Capture the cell that displays the provided text and extract its [X, Y] central coordinate. 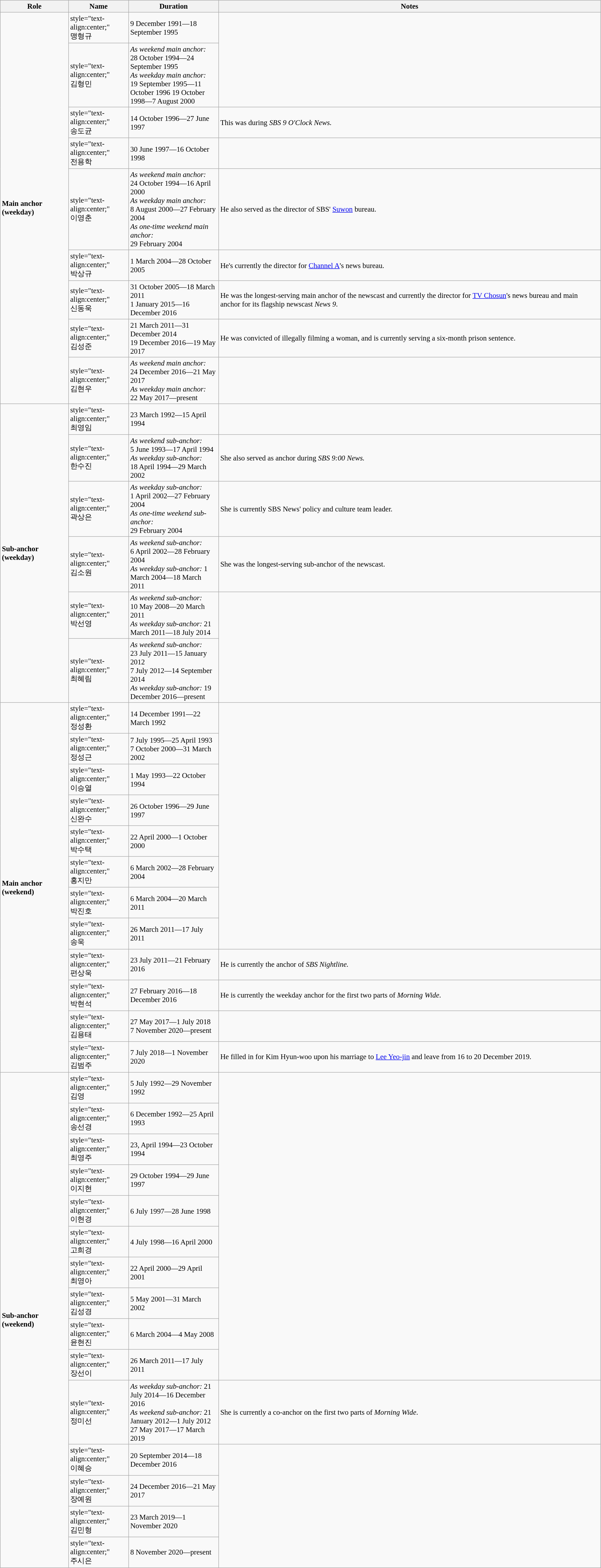
This was during SBS 9 O'Clock News. [410, 122]
style="text-align:center;" 김민형 [99, 1522]
23 March 2019—1 November 2020 [174, 1522]
6 March 2002—28 February 2004 [174, 872]
style="text-align:center;" 김소원 [99, 564]
7 July 2018—1 November 2020 [174, 1057]
22 April 2000—29 April 2001 [174, 1273]
style="text-align:center;" 최혜림 [99, 670]
style="text-align:center;" 이영춘 [99, 209]
As weekend main anchor:24 December 2016—21 May 2017As weekday main anchor:22 May 2017—present [174, 380]
He is currently the weekday anchor for the first two parts of Morning Wide. [410, 995]
style="text-align:center;" 전용학 [99, 153]
style="text-align:center;" 곽상은 [99, 509]
26 October 1996—29 June 1997 [174, 810]
style="text-align:center;" 김영 [99, 1088]
Duration [174, 6]
style="text-align:center;" 박현석 [99, 995]
20 September 2014—18 December 2016 [174, 1460]
style="text-align:center;" 박선영 [99, 615]
style="text-align:center;" 윤현진 [99, 1334]
style="text-align:center;" 송도균 [99, 122]
style="text-align:center;" 김성준 [99, 338]
22 April 2000—1 October 2000 [174, 841]
style="text-align:center;" 고희경 [99, 1242]
Main anchor (weekend) [35, 888]
14 December 1991—22 March 1992 [174, 718]
She also served as anchor during SBS 9:00 News. [410, 458]
style="text-align:center;" 최영임 [99, 419]
23 July 2011—21 February 2016 [174, 965]
As weekend sub-anchor:5 June 1993—17 April 1994As weekday sub-anchor:18 April 1994—29 March 2002 [174, 458]
As weekend sub-anchor:10 May 2008—20 March 2011As weekday sub-anchor: 21 March 2011—18 July 2014 [174, 615]
style="text-align:center;" 신동욱 [99, 300]
style="text-align:center;" 최영아 [99, 1273]
style="text-align:center;" 김성경 [99, 1303]
21 March 2011—31 December 201419 December 2016—19 May 2017 [174, 338]
31 October 2005—18 March 20111 January 2015—16 December 2016 [174, 300]
As weekend sub-anchor:6 April 2002—28 February 2004As weekday sub-anchor: 1 March 2004—18 March 2011 [174, 564]
He is currently the anchor of SBS Nightline. [410, 965]
He also served as the director of SBS' Suwon bureau. [410, 209]
style="text-align:center;" 이혜승 [99, 1460]
1 March 2004—28 October 2005 [174, 266]
6 March 2004—4 May 2008 [174, 1334]
5 July 1992—29 November 1992 [174, 1088]
style="text-align:center;" 김현우 [99, 380]
7 July 1995—25 April 19937 October 2000—31 March 2002 [174, 749]
style="text-align:center;" 주시은 [99, 1552]
Notes [410, 6]
4 July 1998—16 April 2000 [174, 1242]
27 February 2016—18 December 2016 [174, 995]
1 May 1993—22 October 1994 [174, 780]
style="text-align:center;" 박진호 [99, 903]
8 November 2020—present [174, 1552]
6 December 1992—25 April 1993 [174, 1118]
style="text-align:center;" 홍지만 [99, 872]
As weekday sub-anchor: 21 July 2014—16 December 2016As weekend sub-anchor: 21 January 2012—1 July 201227 May 2017—17 March 2019 [174, 1412]
style="text-align:center;" 장예원 [99, 1491]
style="text-align:center;" 정성근 [99, 749]
style="text-align:center;" 박수택 [99, 841]
Main anchor (weekday) [35, 208]
He's currently the director for Channel A's news bureau. [410, 266]
style="text-align:center;" 박상규 [99, 266]
27 May 2017—1 July 20187 November 2020—present [174, 1026]
As weekend main anchor:28 October 1994—24 September 1995As weekday main anchor:19 September 1995—11 October 1996 19 October 1998—7 August 2000 [174, 75]
She was the longest-serving sub-anchor of the newscast. [410, 564]
style="text-align:center;" 이지현 [99, 1180]
style="text-align:center;" 맹형규 [99, 28]
As weekend sub-anchor:23 July 2011—15 January 20127 July 2012—14 September 2014As weekday sub-anchor: 19 December 2016—present [174, 670]
style="text-align:center;" 김용태 [99, 1026]
As weekday sub-anchor:1 April 2002—27 February 2004As one-time weekend sub-anchor:29 February 2004 [174, 509]
style="text-align:center;" 신완수 [99, 810]
style="text-align:center;" 송선경 [99, 1118]
style="text-align:center;" 최영주 [99, 1149]
9 December 1991—18 September 1995 [174, 28]
5 May 2001—31 March 2002 [174, 1303]
Sub-anchor (weekday) [35, 553]
14 October 1996—27 June 1997 [174, 122]
24 December 2016—21 May 2017 [174, 1491]
6 July 1997—28 June 1998 [174, 1211]
Sub-anchor (weekend) [35, 1320]
style="text-align:center;" 정성환 [99, 718]
style="text-align:center;" 편상욱 [99, 965]
style="text-align:center;" 송욱 [99, 934]
29 October 1994—29 June 1997 [174, 1180]
He was convicted of illegally filming a woman, and is currently serving a six-month prison sentence. [410, 338]
style="text-align:center;" 이승열 [99, 780]
style="text-align:center;" 김범주 [99, 1057]
style="text-align:center;" 장선이 [99, 1365]
She is currently SBS News' policy and culture team leader. [410, 509]
She is currently a co-anchor on the first two parts of Morning Wide. [410, 1412]
style="text-align:center;" 한수진 [99, 458]
30 June 1997—16 October 1998 [174, 153]
style="text-align:center;" 정미선 [99, 1412]
6 March 2004—20 March 2011 [174, 903]
style="text-align:center;" 김형민 [99, 75]
style="text-align:center;" 이현경 [99, 1211]
23 March 1992—15 April 1994 [174, 419]
Role [35, 6]
He filled in for Kim Hyun-woo upon his marriage to Lee Yeo-jin and leave from 16 to 20 December 2019. [410, 1057]
23, April 1994—23 October 1994 [174, 1149]
Name [99, 6]
